Return (X, Y) of the center of cell containing provided text 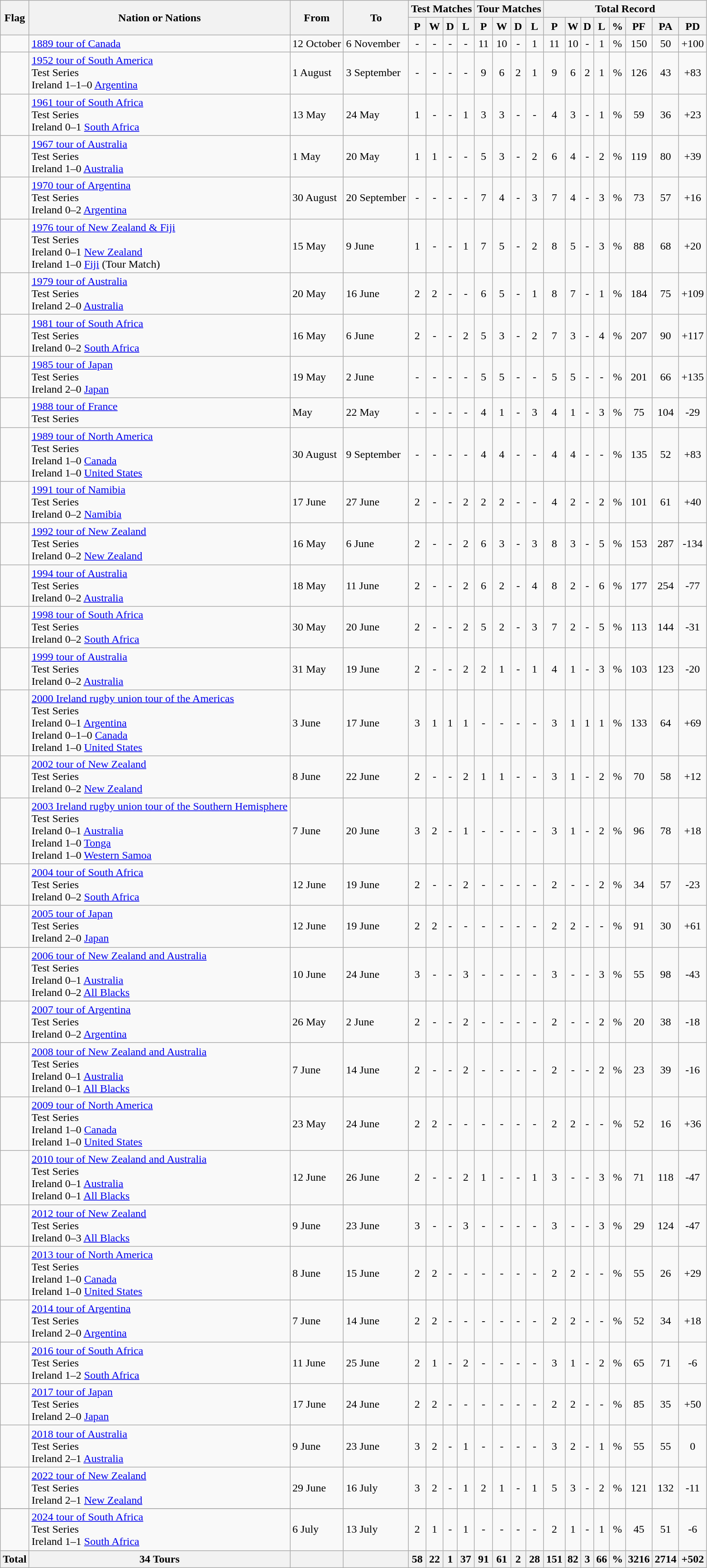
135 (639, 455)
2004 tour of South Africa Test SeriesIreland 0–2 South Africa (159, 885)
18 May (317, 586)
133 (639, 723)
103 (639, 669)
101 (639, 502)
13 May (317, 115)
35 (665, 1404)
19 May (317, 377)
1994 tour of Australia Test SeriesIreland 0–2 Australia (159, 586)
12 October (317, 43)
85 (639, 1404)
20 (639, 1022)
23 (639, 1070)
287 (665, 544)
88 (639, 245)
1992 tour of New Zealand Test SeriesIreland 0–2 New Zealand (159, 544)
-11 (693, 1488)
PF (639, 26)
98 (665, 974)
96 (639, 831)
64 (665, 723)
-43 (693, 974)
126 (639, 73)
To (376, 18)
2012 tour of New Zealand Test SeriesIreland 0–3 All Blacks (159, 1226)
-134 (693, 544)
153 (639, 544)
16 July (376, 1488)
1991 tour of Namibia Test Series Ireland 0–2 Namibia (159, 502)
2010 tour of New Zealand and Australia Test SeriesIreland 0–1 Australia Ireland 0–1 All Blacks (159, 1178)
13 July (376, 1530)
-29 (693, 412)
2002 tour of New Zealand Test SeriesIreland 0–2 New Zealand (159, 777)
2005 tour of Japan Test SeriesIreland 2–0 Japan (159, 926)
16 (665, 1123)
78 (665, 831)
2013 tour of North America Test SeriesIreland 1–0 Canada Ireland 1–0 United States (159, 1274)
1998 tour of South Africa Test SeriesIreland 0–2 South Africa (159, 627)
201 (639, 377)
1988 tour of France Test Series (159, 412)
151 (554, 1559)
80 (665, 156)
-18 (693, 1022)
From (317, 18)
1979 tour of Australia Test SeriesIreland 2–0 Australia (159, 293)
15 May (317, 245)
36 (665, 115)
2018 tour of Australia Test SeriesIreland 2–1 Australia (159, 1446)
Flag (15, 18)
90 (665, 335)
50 (665, 43)
184 (639, 293)
+109 (693, 293)
59 (639, 115)
-16 (693, 1070)
2014 tour of Argentina Test SeriesIreland 2–0 Argentina (159, 1321)
113 (639, 627)
43 (665, 73)
26 May (317, 1022)
22 (435, 1559)
2006 tour of New Zealand and Australia Test SeriesIreland 0–1 Australia Ireland 0–2 All Blacks (159, 974)
132 (665, 1488)
2003 Ireland rugby union tour of the Southern Hemisphere Test SeriesIreland 0–1 Australia Ireland 1–0 Tonga Ireland 1–0 Western Samoa (159, 831)
3 September (376, 73)
Total Record (625, 9)
121 (639, 1488)
68 (665, 245)
+29 (693, 1274)
15 June (376, 1274)
Tour Matches (509, 9)
2017 tour of Japan Test SeriesIreland 2–0 Japan (159, 1404)
1976 tour of New Zealand & Fiji Test SeriesIreland 0–1 New ZealandIreland 1–0 Fiji (Tour Match) (159, 245)
2022 tour of New Zealand Test Series Ireland 2–1 New Zealand (159, 1488)
26 June (376, 1178)
65 (639, 1363)
2000 Ireland rugby union tour of the Americas Test SeriesIreland 0–1 Argentina Ireland 0–1–0 Canada Ireland 1–0 United States (159, 723)
-20 (693, 669)
30 (665, 926)
16 June (376, 293)
1970 tour of Argentina Test Series Ireland 0–2 Argentina (159, 198)
20 September (376, 198)
51 (665, 1530)
+69 (693, 723)
1985 tour of Japan Test Series Ireland 2–0 Japan (159, 377)
29 June (317, 1488)
1889 tour of Canada (159, 43)
+100 (693, 43)
+39 (693, 156)
2007 tour of Argentina Test SeriesIreland 0–2 Argentina (159, 1022)
+16 (693, 198)
37 (466, 1559)
10 June (317, 974)
1999 tour of Australia Test SeriesIreland 0–2 Australia (159, 669)
1981 tour of South Africa Test SeriesIreland 0–2 South Africa (159, 335)
1967 tour of Australia Test SeriesIreland 1–0 Australia (159, 156)
3216 (639, 1559)
45 (639, 1530)
24 May (376, 115)
2009 tour of North America Test SeriesIreland 1–0 Canada Ireland 1–0 United States (159, 1123)
39 (665, 1070)
2024 tour of South AfricaTest Series Ireland 1–1 South Africa (159, 1530)
144 (665, 627)
+20 (693, 245)
3 June (317, 723)
25 June (376, 1363)
82 (573, 1559)
70 (639, 777)
29 (639, 1226)
177 (639, 586)
2016 tour of South Africa Test SeriesIreland 1–2 South Africa (159, 1363)
28 (535, 1559)
23 May (317, 1123)
6 November (376, 43)
30 May (317, 627)
Nation or Nations (159, 18)
Test Matches (442, 9)
+502 (693, 1559)
-23 (693, 885)
+61 (693, 926)
1 May (317, 156)
22 June (376, 777)
123 (665, 669)
26 (665, 1274)
150 (639, 43)
+135 (693, 377)
207 (639, 335)
0 (693, 1446)
38 (665, 1022)
9 September (376, 455)
27 June (376, 502)
1989 tour of North America Test Series Ireland 1–0 Canada Ireland 1–0 United States (159, 455)
PA (665, 26)
+23 (693, 115)
+50 (693, 1404)
2714 (665, 1559)
+40 (693, 502)
-77 (693, 586)
Total (15, 1559)
31 May (317, 669)
May (317, 412)
1952 tour of South America Test Series Ireland 1–1–0 Argentina (159, 73)
-31 (693, 627)
+12 (693, 777)
+117 (693, 335)
73 (639, 198)
118 (665, 1178)
6 July (317, 1530)
2008 tour of New Zealand and Australia Test SeriesIreland 0–1 Australia Ireland 0–1 All Blacks (159, 1070)
1961 tour of South Africa Test SeriesIreland 0–1 South Africa (159, 115)
254 (665, 586)
PD (693, 26)
1 August (317, 73)
+36 (693, 1123)
34 Tours (159, 1559)
119 (639, 156)
124 (665, 1226)
22 May (376, 412)
104 (665, 412)
